Capture the cell that displays the provided text and extract its (X, Y) central coordinate. 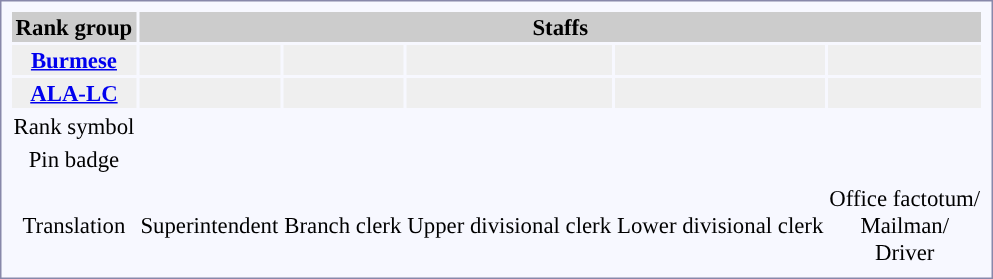
Branch clerk (343, 225)
Upper divisional clerk (510, 225)
Translation (74, 225)
ALA-LC (74, 93)
Burmese (74, 60)
Rank symbol (74, 126)
Office factotum/Mailman/Driver (905, 225)
Rank group (74, 27)
Lower divisional clerk (720, 225)
Staffs (560, 27)
Pin badge (74, 159)
Superintendent (210, 225)
